From the cell containing the given text, extract its center point as (x, y) coordinate. 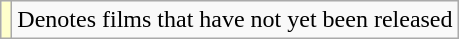
Denotes films that have not yet been released (235, 20)
